Pinpoint the cell where the given text exists, returning its (x, y) midpoint coordinate. 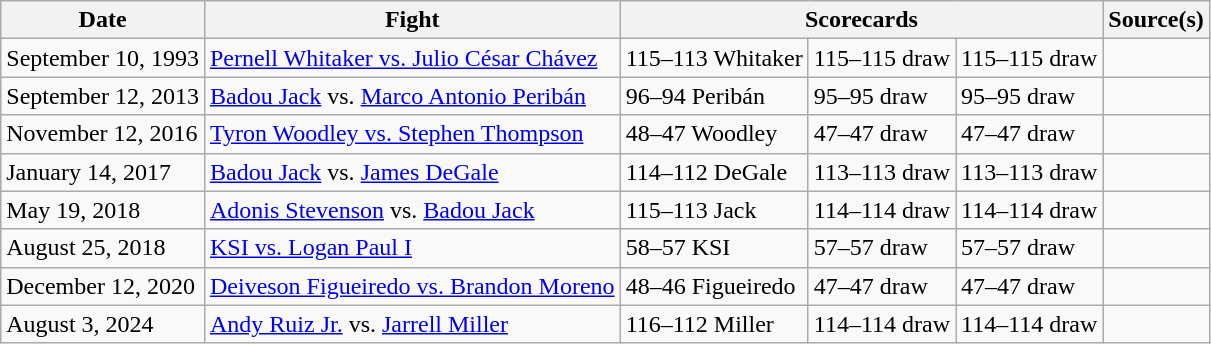
September 10, 1993 (103, 58)
KSI vs. Logan Paul I (412, 248)
January 14, 2017 (103, 172)
Andy Ruiz Jr. vs. Jarrell Miller (412, 324)
Adonis Stevenson vs. Badou Jack (412, 210)
48–46 Figueiredo (714, 286)
Badou Jack vs. Marco Antonio Peribán (412, 96)
Date (103, 20)
114–112 DeGale (714, 172)
Badou Jack vs. James DeGale (412, 172)
58–57 KSI (714, 248)
Pernell Whitaker vs. Julio César Chávez (412, 58)
August 25, 2018 (103, 248)
96–94 Peribán (714, 96)
115–113 Whitaker (714, 58)
116–112 Miller (714, 324)
48–47 Woodley (714, 134)
Deiveson Figueiredo vs. Brandon Moreno (412, 286)
December 12, 2020 (103, 286)
Tyron Woodley vs. Stephen Thompson (412, 134)
Fight (412, 20)
May 19, 2018 (103, 210)
115–113 Jack (714, 210)
Scorecards (862, 20)
November 12, 2016 (103, 134)
Source(s) (1156, 20)
August 3, 2024 (103, 324)
September 12, 2013 (103, 96)
